Pinpoint the cell where the given text exists, returning its (x, y) midpoint coordinate. 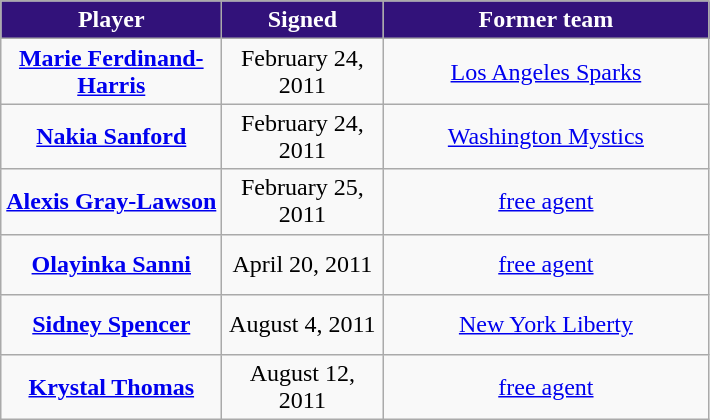
February 25, 2011 (302, 202)
Nakia Sanford (112, 136)
Former team (546, 20)
Sidney Spencer (112, 324)
Marie Ferdinand-Harris (112, 72)
April 20, 2011 (302, 264)
Signed (302, 20)
August 12, 2011 (302, 386)
August 4, 2011 (302, 324)
Olayinka Sanni (112, 264)
Alexis Gray-Lawson (112, 202)
Player (112, 20)
Los Angeles Sparks (546, 72)
Krystal Thomas (112, 386)
New York Liberty (546, 324)
Washington Mystics (546, 136)
